Locate the cell with the specified text and output its [X, Y] center coordinate. 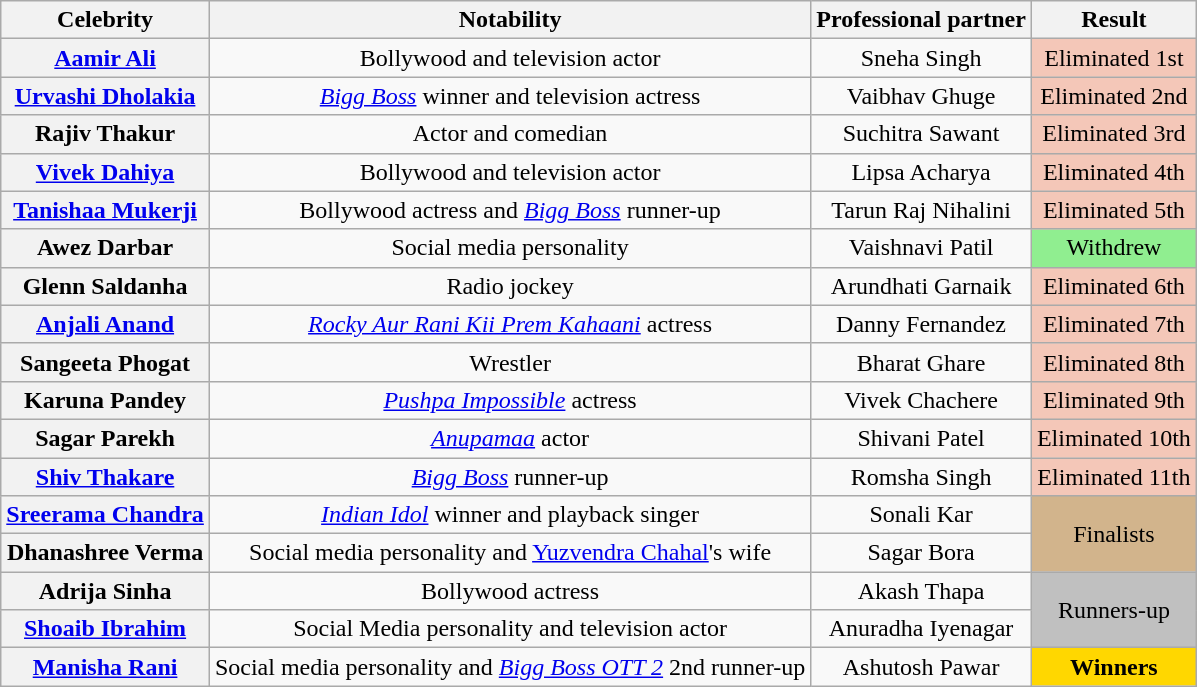
Urvashi Dholakia [106, 96]
Social media personality and Yuzvendra Chahal's wife [510, 553]
Sangeeta Phogat [106, 362]
Suchitra Sawant [922, 134]
Radio jockey [510, 286]
Dhanashree Verma [106, 553]
Danny Fernandez [922, 324]
Runners-up [1114, 610]
Bigg Boss winner and television actress [510, 96]
Eliminated 2nd [1114, 96]
Sneha Singh [922, 58]
Celebrity [106, 20]
Aamir Ali [106, 58]
Shivani Patel [922, 438]
Professional partner [922, 20]
Tanishaa Mukerji [106, 210]
Ashutosh Pawar [922, 667]
Sonali Kar [922, 515]
Sagar Parekh [106, 438]
Vivek Chachere [922, 400]
Anupamaa actor [510, 438]
Adrija Sinha [106, 591]
Karuna Pandey [106, 400]
Bollywood actress [510, 591]
Result [1114, 20]
Notability [510, 20]
Eliminated 5th [1114, 210]
Vivek Dahiya [106, 172]
Pushpa Impossible actress [510, 400]
Arundhati Garnaik [922, 286]
Eliminated 1st [1114, 58]
Vaishnavi Patil [922, 248]
Eliminated 10th [1114, 438]
Glenn Saldanha [106, 286]
Anuradha Iyenagar [922, 629]
Eliminated 8th [1114, 362]
Bollywood actress and Bigg Boss runner-up [510, 210]
Rocky Aur Rani Kii Prem Kahaani actress [510, 324]
Romsha Singh [922, 477]
Rajiv Thakur [106, 134]
Indian Idol winner and playback singer [510, 515]
Social media personality [510, 248]
Tarun Raj Nihalini [922, 210]
Eliminated 7th [1114, 324]
Withdrew [1114, 248]
Bharat Ghare [922, 362]
Eliminated 3rd [1114, 134]
Actor and comedian [510, 134]
Wrestler [510, 362]
Social Media personality and television actor [510, 629]
Eliminated 6th [1114, 286]
Shoaib Ibrahim [106, 629]
Shiv Thakare [106, 477]
Finalists [1114, 534]
Manisha Rani [106, 667]
Sreerama Chandra [106, 515]
Eliminated 4th [1114, 172]
Vaibhav Ghuge [922, 96]
Lipsa Acharya [922, 172]
Eliminated 11th [1114, 477]
Sagar Bora [922, 553]
Anjali Anand [106, 324]
Social media personality and Bigg Boss OTT 2 2nd runner-up [510, 667]
Akash Thapa [922, 591]
Eliminated 9th [1114, 400]
Awez Darbar [106, 248]
Bigg Boss runner-up [510, 477]
Winners [1114, 667]
